From the cell containing the given text, extract its center point as (x, y) coordinate. 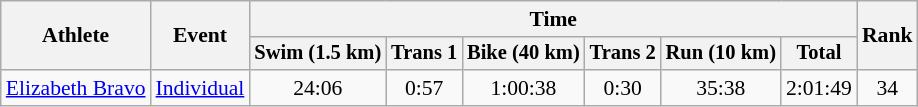
Total (819, 54)
Time (553, 19)
Swim (1.5 km) (318, 54)
Individual (200, 88)
Trans 2 (623, 54)
Trans 1 (424, 54)
Athlete (76, 36)
Elizabeth Bravo (76, 88)
Run (10 km) (721, 54)
Event (200, 36)
35:38 (721, 88)
Bike (40 km) (524, 54)
Rank (888, 36)
24:06 (318, 88)
2:01:49 (819, 88)
0:30 (623, 88)
1:00:38 (524, 88)
34 (888, 88)
0:57 (424, 88)
